Return the (X, Y) coordinate for the center point of the cell that contains the specified text.  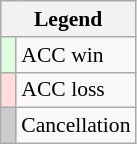
ACC win (76, 55)
Cancellation (76, 126)
Legend (68, 19)
ACC loss (76, 90)
